Scan for the cell matching the given text and deliver its (X, Y) coordinate at center. 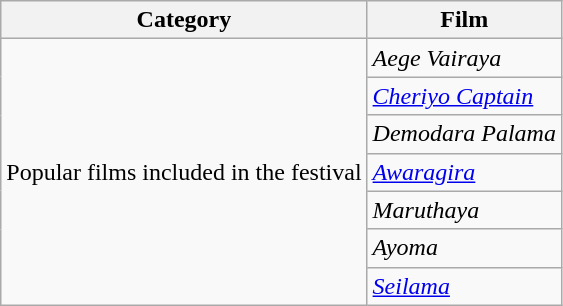
Seilama (464, 286)
Aege Vairaya (464, 58)
Awaragira (464, 172)
Cheriyo Captain (464, 96)
Popular films included in the festival (184, 172)
Maruthaya (464, 210)
Ayoma (464, 248)
Category (184, 20)
Film (464, 20)
Demodara Palama (464, 134)
